Extract the [X, Y] coordinate from the center of the cell holding the provided text.  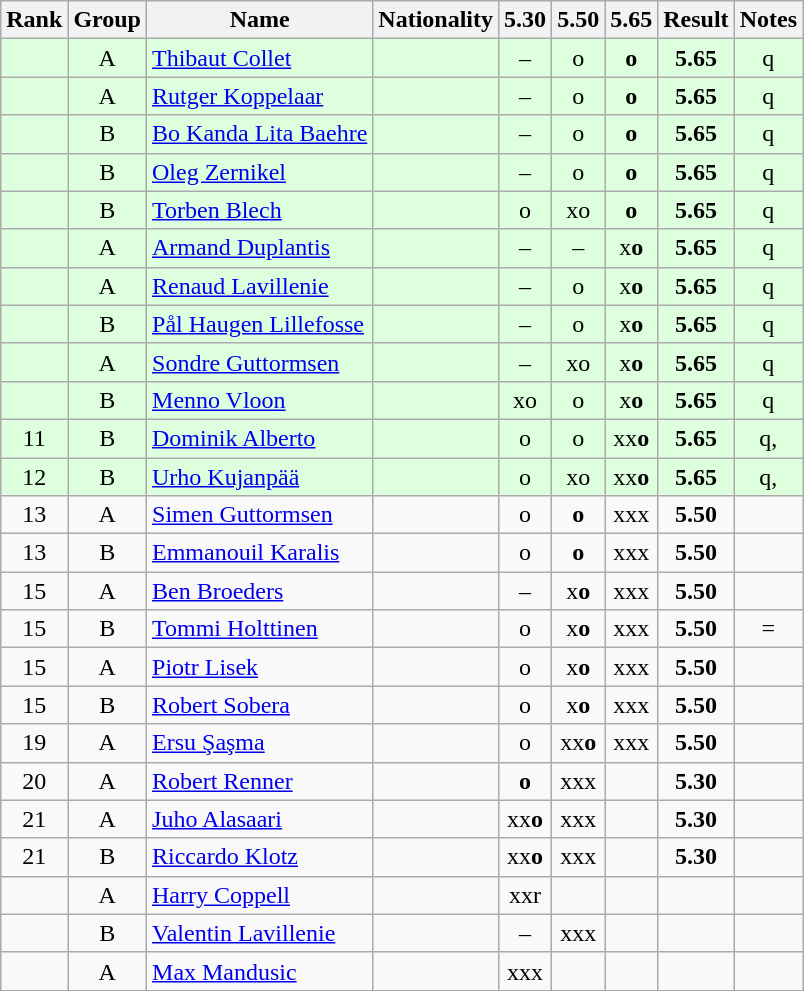
Robert Sobera [260, 705]
Max Mandusic [260, 971]
Rank [34, 20]
xxr [526, 895]
Simen Guttormsen [260, 515]
Harry Coppell [260, 895]
20 [34, 781]
Menno Vloon [260, 400]
Urho Kujanpää [260, 477]
Group [108, 20]
= [768, 629]
Sondre Guttormsen [260, 362]
Piotr Lisek [260, 667]
Torben Blech [260, 210]
Bo Kanda Lita Baehre [260, 134]
Emmanouil Karalis [260, 553]
Rutger Koppelaar [260, 96]
Robert Renner [260, 781]
Dominik Alberto [260, 438]
Ersu Şaşma [260, 743]
Pål Haugen Lillefosse [260, 324]
Juho Alasaari [260, 819]
Nationality [436, 20]
Valentin Lavillenie [260, 933]
Armand Duplantis [260, 248]
Ben Broeders [260, 591]
Tommi Holttinen [260, 629]
Oleg Zernikel [260, 172]
19 [34, 743]
Notes [768, 20]
12 [34, 477]
Thibaut Collet [260, 58]
Name [260, 20]
11 [34, 438]
Riccardo Klotz [260, 857]
Renaud Lavillenie [260, 286]
Result [696, 20]
